Detect which cell encompasses the target text, then output its [x, y] center coordinate. 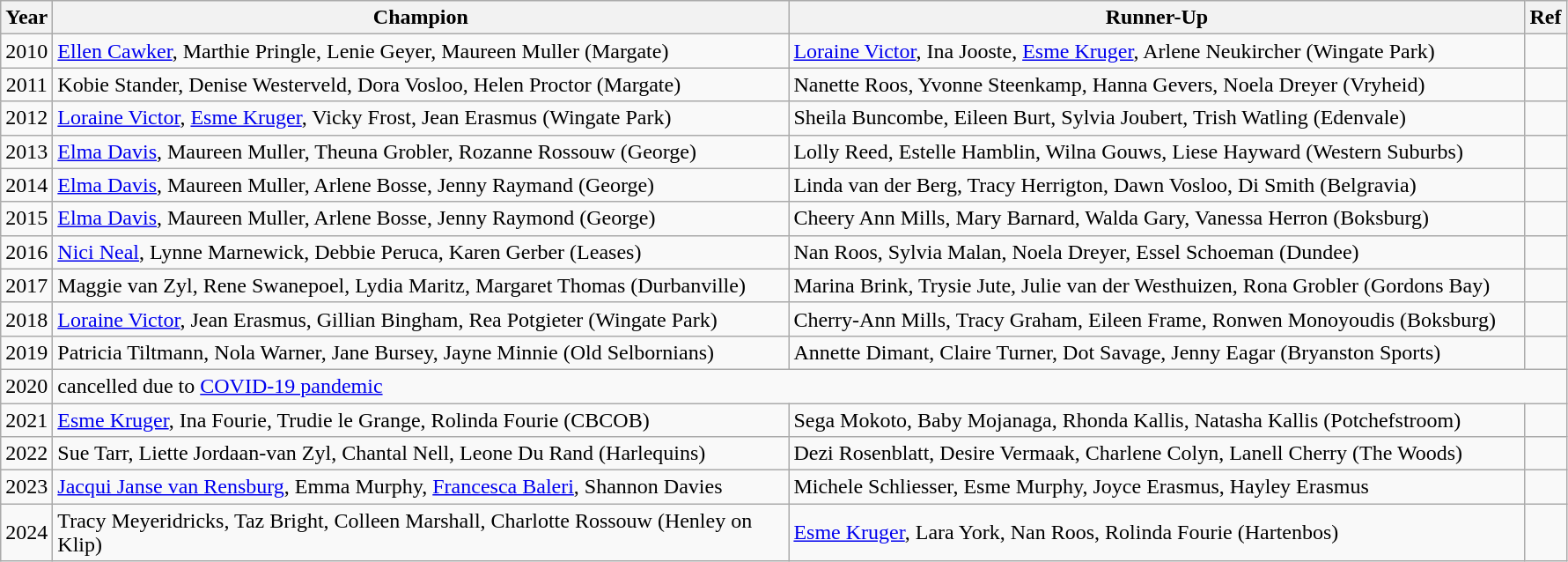
Tracy Meyeridricks, Taz Bright, Colleen Marshall, Charlotte Rossouw (Henley on Klip) [421, 532]
Marina Brink, Trysie Jute, Julie van der Westhuizen, Rona Grobler (Gordons Bay) [1157, 285]
2023 [26, 487]
2014 [26, 185]
Runner-Up [1157, 18]
2019 [26, 352]
Elma Davis, Maureen Muller, Arlene Bosse, Jenny Raymond (George) [421, 218]
Year [26, 18]
2011 [26, 85]
Loraine Victor, Jean Erasmus, Gillian Bingham, Rea Potgieter (Wingate Park) [421, 319]
Patricia Tiltmann, Nola Warner, Jane Bursey, Jayne Minnie (Old Selbornians) [421, 352]
Lolly Reed, Estelle Hamblin, Wilna Gouws, Liese Hayward (Western Suburbs) [1157, 152]
Cherry-Ann Mills, Tracy Graham, Eileen Frame, Ronwen Monoyoudis (Boksburg) [1157, 319]
Sega Mokoto, Baby Mojanaga, Rhonda Kallis, Natasha Kallis (Potchefstroom) [1157, 420]
Maggie van Zyl, Rene Swanepoel, Lydia Maritz, Margaret Thomas (Durbanville) [421, 285]
Sheila Buncombe, Eileen Burt, Sylvia Joubert, Trish Watling (Edenvale) [1157, 118]
Esme Kruger, Ina Fourie, Trudie le Grange, Rolinda Fourie (CBCOB) [421, 420]
2017 [26, 285]
Esme Kruger, Lara York, Nan Roos, Rolinda Fourie (Hartenbos) [1157, 532]
2013 [26, 152]
2010 [26, 51]
Champion [421, 18]
Ellen Cawker, Marthie Pringle, Lenie Geyer, Maureen Muller (Margate) [421, 51]
Nan Roos, Sylvia Malan, Noela Dreyer, Essel Schoeman (Dundee) [1157, 252]
Dezi Rosenblatt, Desire Vermaak, Charlene Colyn, Lanell Cherry (The Woods) [1157, 454]
Michele Schliesser, Esme Murphy, Joyce Erasmus, Hayley Erasmus [1157, 487]
Annette Dimant, Claire Turner, Dot Savage, Jenny Eagar (Bryanston Sports) [1157, 352]
2021 [26, 420]
Nici Neal, Lynne Marnewick, Debbie Peruca, Karen Gerber (Leases) [421, 252]
2012 [26, 118]
2018 [26, 319]
Loraine Victor, Ina Jooste, Esme Kruger, Arlene Neukircher (Wingate Park) [1157, 51]
Ref [1546, 18]
2016 [26, 252]
Kobie Stander, Denise Westerveld, Dora Vosloo, Helen Proctor (Margate) [421, 85]
Elma Davis, Maureen Muller, Theuna Grobler, Rozanne Rossouw (George) [421, 152]
Elma Davis, Maureen Muller, Arlene Bosse, Jenny Raymand (George) [421, 185]
Cheery Ann Mills, Mary Barnard, Walda Gary, Vanessa Herron (Boksburg) [1157, 218]
Sue Tarr, Liette Jordaan-van Zyl, Chantal Nell, Leone Du Rand (Harlequins) [421, 454]
Nanette Roos, Yvonne Steenkamp, Hanna Gevers, Noela Dreyer (Vryheid) [1157, 85]
Loraine Victor, Esme Kruger, Vicky Frost, Jean Erasmus (Wingate Park) [421, 118]
2020 [26, 386]
2024 [26, 532]
Linda van der Berg, Tracy Herrigton, Dawn Vosloo, Di Smith (Belgravia) [1157, 185]
2022 [26, 454]
2015 [26, 218]
Jacqui Janse van Rensburg, Emma Murphy, Francesca Baleri, Shannon Davies [421, 487]
cancelled due to COVID-19 pandemic [810, 386]
